From the cell containing the given text, extract its center point as [X, Y] coordinate. 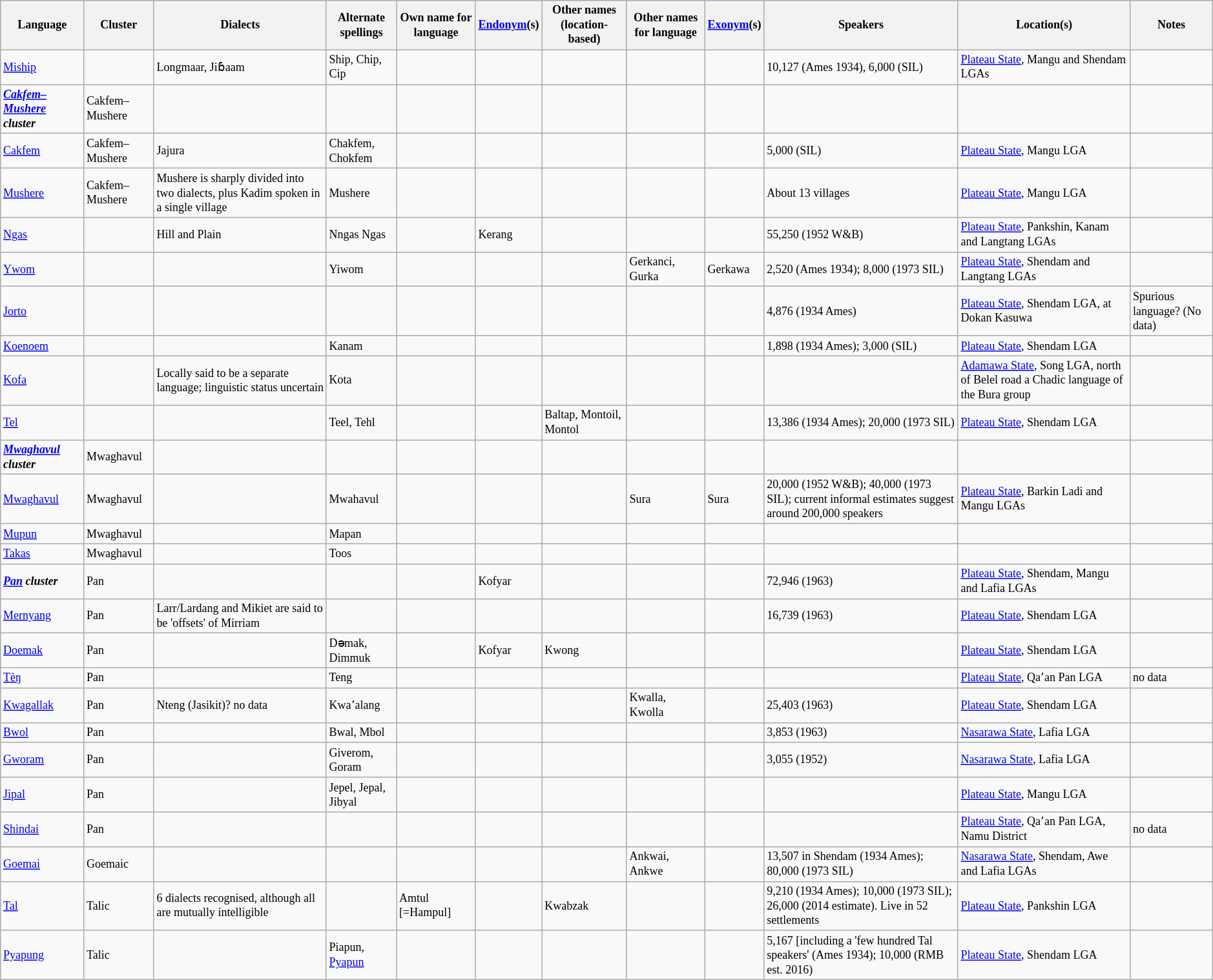
Mwahavul [361, 499]
Cluster [119, 25]
20,000 (1952 W&B); 40,000 (1973 SIL); current informal estimates suggest around 200,000 speakers [861, 499]
Takas [43, 554]
Language [43, 25]
Nasarawa State, Shendam, Awe and Lafia LGAs [1044, 864]
Kwabzak [584, 906]
16,739 (1963) [861, 616]
4,876 (1934 Ames) [861, 311]
Kerang [509, 235]
Kota [361, 380]
Nteng (Jasikit)? no data [240, 706]
Cakfem [43, 151]
6 dialects recognised, although all are mutually intelligible [240, 906]
Teng [361, 678]
Tèŋ [43, 678]
Tel [43, 422]
Location(s) [1044, 25]
Mushere is sharply divided into two dialects, plus Kadim spoken in a single village [240, 192]
Doemak [43, 651]
Plateau State, Pankshin LGA [1044, 906]
13,386 (1934 Ames); 20,000 (1973 SIL) [861, 422]
Plateau State, Qaʼan Pan LGA, Namu District [1044, 830]
2,520 (Ames 1934); 8,000 (1973 SIL) [861, 269]
Speakers [861, 25]
9,210 (1934 Ames); 10,000 (1973 SIL); 26,000 (2014 estimate). Live in 52 settlements [861, 906]
Goemaic [119, 864]
Plateau State, Qaʼan Pan LGA [1044, 678]
Kwong [584, 651]
5,167 [including a 'few hundred Tal speakers' (Ames 1934); 10,000 (RMB est. 2016) [861, 955]
Gerkawa [734, 269]
Mernyang [43, 616]
Dialects [240, 25]
Locally said to be a separate language; linguistic status uncertain [240, 380]
Ngas [43, 235]
Mupun [43, 533]
Jepel, Jepal, Jibyal [361, 795]
Kwaʼalang [361, 706]
Other names (location-based) [584, 25]
Toos [361, 554]
Ankwai, Ankwe [665, 864]
Larr/Lardang and Mikiet are said to be 'offsets' of Mirriam [240, 616]
Amtul [=Hampul] [436, 906]
Miship [43, 67]
Piapun, Pyapun [361, 955]
Adamawa State, Song LGA, north of Belel road a Chadic language of the Bura group [1044, 380]
Gerkanci, Gurka [665, 269]
Cakfem–Mushere cluster [43, 109]
Nngas Ngas [361, 235]
Notes [1172, 25]
Other names for language [665, 25]
Alternate spellings [361, 25]
Baltap, Montoil, Montol [584, 422]
Plateau State, Shendam and Langtang LGAs [1044, 269]
Spurious language? (No data) [1172, 311]
Ywom [43, 269]
Giverom, Goram [361, 760]
Ship, Chip, Cip [361, 67]
3,055 (1952) [861, 760]
25,403 (1963) [861, 706]
Plateau State, Barkin Ladi and Mangu LGAs [1044, 499]
About 13 villages [861, 192]
Jorto [43, 311]
5,000 (SIL) [861, 151]
Goemai [43, 864]
Yiwom [361, 269]
Tal [43, 906]
Jipal [43, 795]
Endonym(s) [509, 25]
Pyapung [43, 955]
10,127 (Ames 1934), 6,000 (SIL) [861, 67]
Kwalla, Kwolla [665, 706]
72,946 (1963) [861, 581]
Plateau State, Shendam, Mangu and Lafia LGAs [1044, 581]
Plateau State, Mangu and Shendam LGAs [1044, 67]
1,898 (1934 Ames); 3,000 (SIL) [861, 346]
Gworam [43, 760]
Hill and Plain [240, 235]
Chakfem, Chokfem [361, 151]
Own name for language [436, 25]
Mwaghavul cluster [43, 457]
Teel, Tehl [361, 422]
Koenoem [43, 346]
Dәmak, Dimmuk [361, 651]
55,250 (1952 W&B) [861, 235]
3,853 (1963) [861, 732]
13,507 in Shendam (1934 Ames); 80,000 (1973 SIL) [861, 864]
Exonym(s) [734, 25]
Pan cluster [43, 581]
Jajura [240, 151]
Mapan [361, 533]
Kofa [43, 380]
Longmaar, Jiɓaam [240, 67]
Bwol [43, 732]
Kwagallak [43, 706]
Plateau State, Pankshin, Kanam and Langtang LGAs [1044, 235]
Plateau State, Shendam LGA, at Dokan Kasuwa [1044, 311]
Shindai [43, 830]
Kanam [361, 346]
Bwal, Mbol [361, 732]
